Locate the cell with the specified text and output its (X, Y) center coordinate. 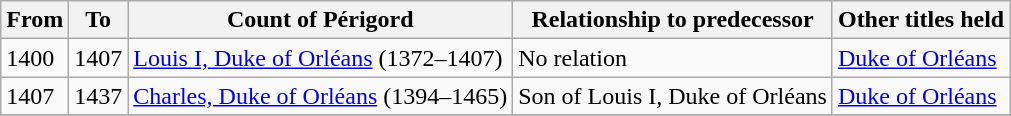
Count of Périgord (320, 20)
1400 (35, 58)
To (98, 20)
From (35, 20)
Relationship to predecessor (673, 20)
No relation (673, 58)
Louis I, Duke of Orléans (1372–1407) (320, 58)
Charles, Duke of Orléans (1394–1465) (320, 96)
Son of Louis I, Duke of Orléans (673, 96)
Other titles held (920, 20)
1437 (98, 96)
